Identify which cell holds the provided text, then report its [x, y] central coordinate. 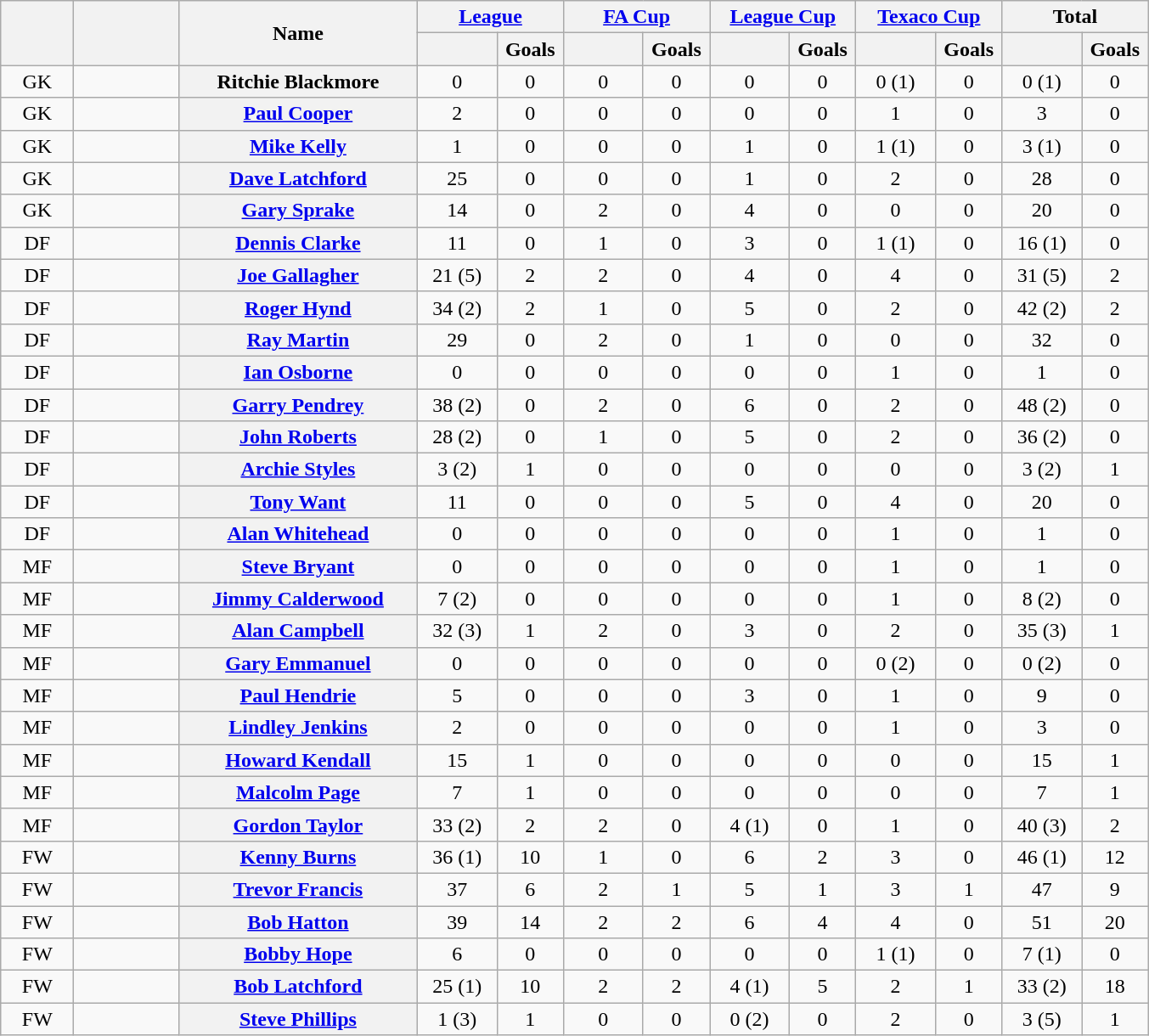
Dave Latchford [297, 178]
Bob Hatton [297, 921]
Howard Kendall [297, 760]
Dennis Clarke [297, 243]
Steve Bryant [297, 566]
48 (2) [1042, 405]
Garry Pendrey [297, 405]
Jimmy Calderwood [297, 599]
25 (1) [457, 987]
Gary Sprake [297, 211]
Trevor Francis [297, 889]
FA Cup [637, 17]
8 (2) [1042, 599]
Kenny Burns [297, 857]
47 [1042, 889]
Lindley Jenkins [297, 728]
1 (3) [457, 1019]
38 (2) [457, 405]
Mike Kelly [297, 146]
Tony Want [297, 502]
35 (3) [1042, 631]
Roger Hynd [297, 307]
28 (2) [457, 437]
18 [1116, 987]
32 [1042, 340]
Ray Martin [297, 340]
League [490, 17]
Bobby Hope [297, 954]
36 (1) [457, 857]
32 (3) [457, 631]
28 [1042, 178]
Texaco Cup [929, 17]
Alan Campbell [297, 631]
Joe Gallagher [297, 275]
21 (5) [457, 275]
36 (2) [1042, 437]
Ian Osborne [297, 372]
37 [457, 889]
42 (2) [1042, 307]
Paul Cooper [297, 114]
Total [1075, 17]
Malcolm Page [297, 792]
12 [1116, 857]
40 (3) [1042, 825]
7 (1) [1042, 954]
Bob Latchford [297, 987]
Steve Phillips [297, 1019]
31 (5) [1042, 275]
League Cup [783, 17]
Archie Styles [297, 470]
46 (1) [1042, 857]
29 [457, 340]
Gordon Taylor [297, 825]
Gary Emmanuel [297, 663]
25 [457, 178]
Alan Whitehead [297, 534]
Ritchie Blackmore [297, 82]
Paul Hendrie [297, 695]
3 (1) [1042, 146]
51 [1042, 921]
7 (2) [457, 599]
Name [297, 33]
39 [457, 921]
3 (5) [1042, 1019]
John Roberts [297, 437]
16 (1) [1042, 243]
34 (2) [457, 307]
